Locate the cell with the specified text and output its (x, y) center coordinate. 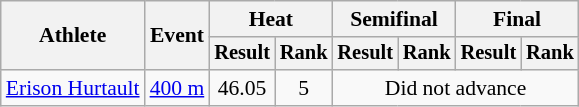
Erison Hurtault (73, 88)
46.05 (242, 88)
Did not advance (455, 88)
Heat (270, 19)
Athlete (73, 36)
Final (518, 19)
5 (304, 88)
Semifinal (394, 19)
Event (178, 36)
400 m (178, 88)
